For the text-containing cell, return its midpoint in (X, Y) coordinate format. 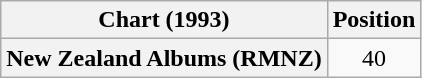
Position (374, 20)
New Zealand Albums (RMNZ) (164, 58)
Chart (1993) (164, 20)
40 (374, 58)
